Determine the (X, Y) coordinate at the center of the cell enclosing the given text.  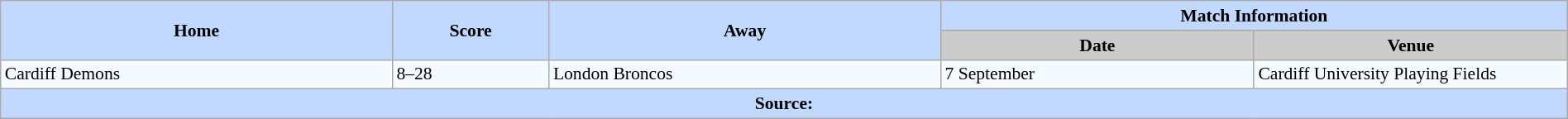
Score (470, 30)
London Broncos (745, 74)
Date (1097, 45)
Match Information (1254, 16)
Venue (1411, 45)
Home (197, 30)
8–28 (470, 74)
7 September (1097, 74)
Source: (784, 104)
Away (745, 30)
Cardiff University Playing Fields (1411, 74)
Cardiff Demons (197, 74)
